From the cell containing the given text, extract its center point as (X, Y) coordinate. 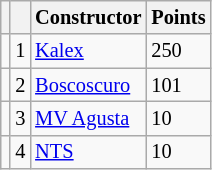
NTS (88, 152)
MV Agusta (88, 118)
3 (20, 118)
Boscoscuro (88, 85)
4 (20, 152)
250 (178, 51)
1 (20, 51)
Constructor (88, 17)
Kalex (88, 51)
2 (20, 85)
101 (178, 85)
Points (178, 17)
